Pinpoint the cell where the given text exists, returning its [x, y] midpoint coordinate. 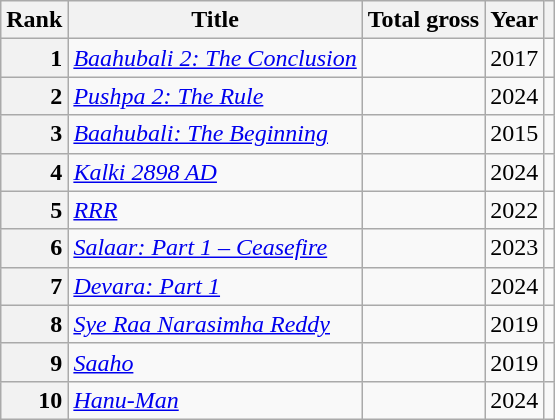
7 [34, 286]
Rank [34, 20]
Baahubali 2: The Conclusion [215, 58]
Title [215, 20]
Total gross [423, 20]
Sye Raa Narasimha Reddy [215, 324]
Pushpa 2: The Rule [215, 96]
2023 [514, 248]
1 [34, 58]
5 [34, 210]
Kalki 2898 AD [215, 172]
Year [514, 20]
8 [34, 324]
2017 [514, 58]
4 [34, 172]
2015 [514, 134]
Salaar: Part 1 – Ceasefire [215, 248]
10 [34, 400]
2022 [514, 210]
3 [34, 134]
2 [34, 96]
RRR [215, 210]
Hanu-Man [215, 400]
9 [34, 362]
6 [34, 248]
Saaho [215, 362]
Baahubali: The Beginning [215, 134]
Devara: Part 1 [215, 286]
